Return the [x, y] coordinate for the center point of the cell that contains the specified text.  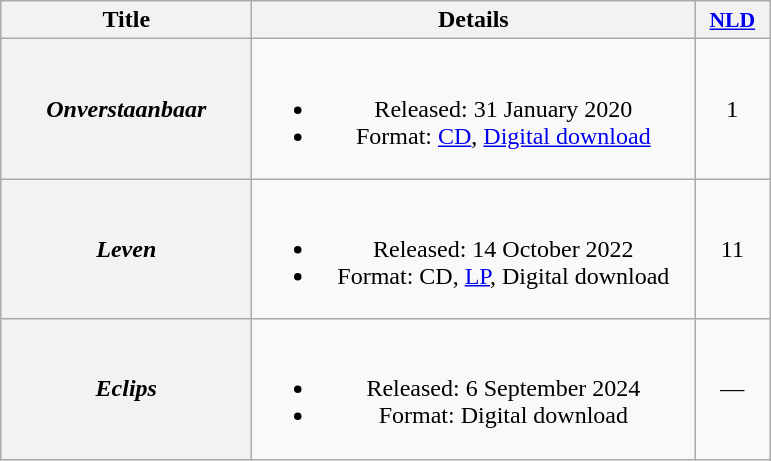
— [732, 389]
NLD [732, 20]
Title [126, 20]
Released: 14 October 2022Format: CD, LP, Digital download [474, 249]
Released: 6 September 2024Format: Digital download [474, 389]
Details [474, 20]
1 [732, 109]
11 [732, 249]
Released: 31 January 2020Format: CD, Digital download [474, 109]
Eclips [126, 389]
Leven [126, 249]
Onverstaanbaar [126, 109]
